Provide the [x, y] coordinate of the cell's center where the given text is located.  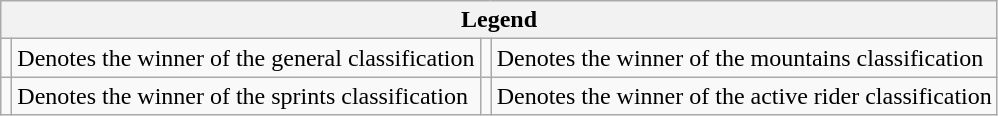
Denotes the winner of the mountains classification [744, 58]
Denotes the winner of the general classification [246, 58]
Denotes the winner of the sprints classification [246, 96]
Denotes the winner of the active rider classification [744, 96]
Legend [500, 20]
